Provide the (X, Y) coordinate of the cell's center where the given text is located.  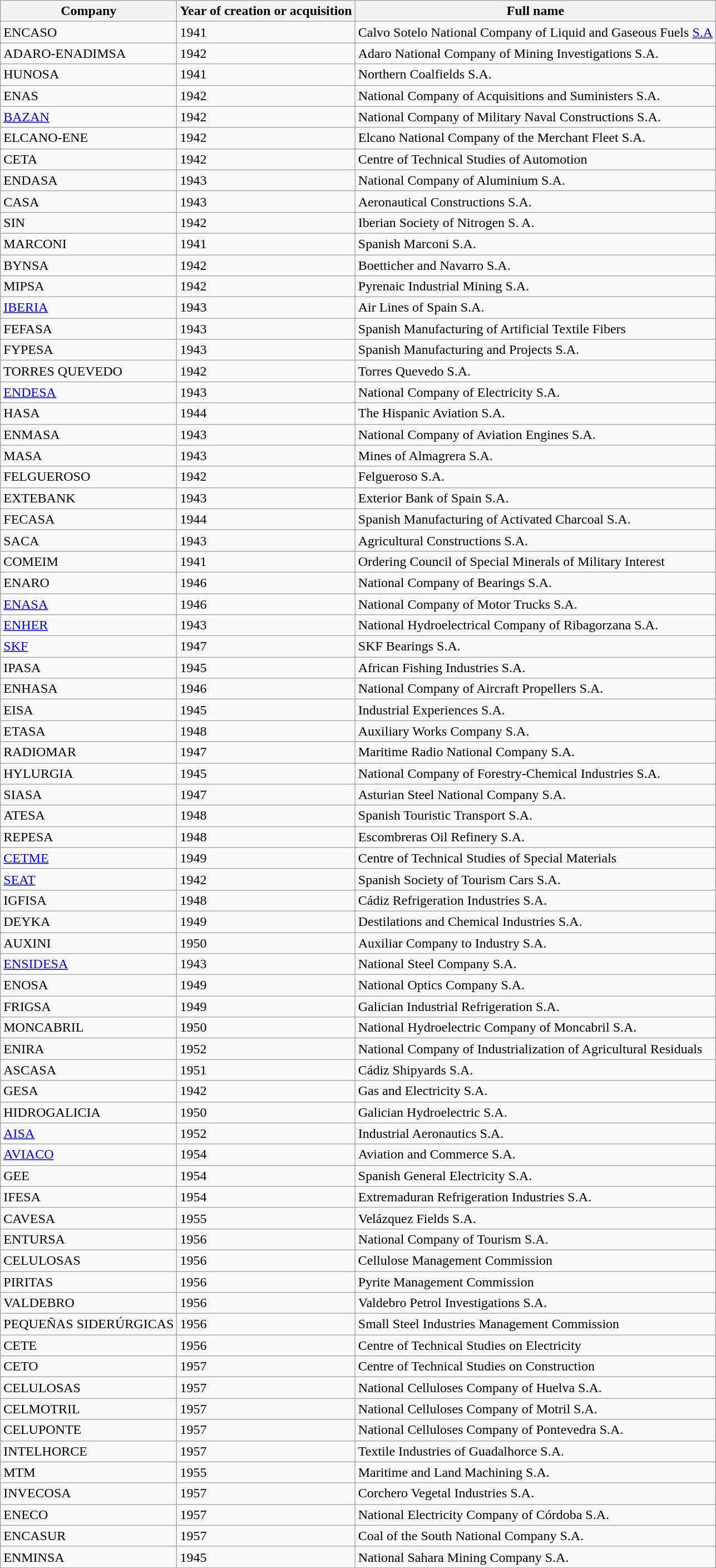
CAVESA (89, 1218)
Agricultural Constructions S.A. (535, 540)
HUNOSA (89, 75)
Torres Quevedo S.A. (535, 371)
ASCASA (89, 1070)
Centre of Technical Studies of Special Materials (535, 858)
Exterior Bank of Spain S.A. (535, 498)
REPESA (89, 837)
HASA (89, 413)
SIASA (89, 795)
ENIRA (89, 1049)
Aviation and Commerce S.A. (535, 1155)
PIRITAS (89, 1281)
Centre of Technical Studies on Electricity (535, 1345)
National Company of Acquisitions and Suministers S.A. (535, 96)
GEE (89, 1176)
Spanish Touristic Transport S.A. (535, 816)
National Company of Electricity S.A. (535, 392)
CETME (89, 858)
Boetticher and Navarro S.A. (535, 265)
Small Steel Industries Management Commission (535, 1324)
DEYKA (89, 921)
National Company of Aviation Engines S.A. (535, 435)
CELUPONTE (89, 1430)
1951 (266, 1070)
Centre of Technical Studies of Automotion (535, 159)
VALDEBRO (89, 1303)
IGFISA (89, 900)
Air Lines of Spain S.A. (535, 308)
ATESA (89, 816)
RADIOMAR (89, 752)
SACA (89, 540)
SIN (89, 223)
National Company of Forestry-Chemical Industries S.A. (535, 773)
National Sahara Mining Company S.A. (535, 1557)
Cádiz Shipyards S.A. (535, 1070)
HYLURGIA (89, 773)
ADARO-ENADIMSA (89, 53)
Maritime Radio National Company S.A. (535, 752)
Extremaduran Refrigeration Industries S.A. (535, 1197)
ENDASA (89, 180)
Escombreras Oil Refinery S.A. (535, 837)
Aeronautical Constructions S.A. (535, 201)
AISA (89, 1133)
MASA (89, 456)
African Fishing Industries S.A. (535, 668)
Spanish General Electricity S.A. (535, 1176)
CETA (89, 159)
Pyrenaic Industrial Mining S.A. (535, 287)
Valdebro Petrol Investigations S.A. (535, 1303)
FRIGSA (89, 1007)
National Company of Motor Trucks S.A. (535, 604)
Year of creation or acquisition (266, 11)
ENCASUR (89, 1536)
Iberian Society of Nitrogen S. A. (535, 223)
National Company of Aircraft Propellers S.A. (535, 689)
Auxiliar Company to Industry S.A. (535, 943)
EXTEBANK (89, 498)
SKF (89, 647)
INTELHORCE (89, 1451)
CASA (89, 201)
Pyrite Management Commission (535, 1281)
FELGUEROSO (89, 477)
The Hispanic Aviation S.A. (535, 413)
Cádiz Refrigeration Industries S.A. (535, 900)
ENOSA (89, 985)
Adaro National Company of Mining Investigations S.A. (535, 53)
Elcano National Company of the Merchant Fleet S.A. (535, 138)
MIPSA (89, 287)
ENHASA (89, 689)
COMEIM (89, 561)
Textile Industries of Guadalhorce S.A. (535, 1451)
National Company of Aluminium S.A. (535, 180)
MARCONI (89, 244)
CELMOTRIL (89, 1409)
CETE (89, 1345)
Spanish Manufacturing and Projects S.A. (535, 350)
AVIACO (89, 1155)
National Hydroelectric Company of Moncabril S.A. (535, 1028)
ENCASO (89, 32)
Coal of the South National Company S.A. (535, 1536)
Gas and Electricity S.A. (535, 1091)
National Celluloses Company of Huelva S.A. (535, 1388)
Maritime and Land Machining S.A. (535, 1472)
IFESA (89, 1197)
Company (89, 11)
ELCANO-ENE (89, 138)
BYNSA (89, 265)
National Electricity Company of Córdoba S.A. (535, 1515)
PEQUEÑAS SIDERÚRGICAS (89, 1324)
EISA (89, 710)
ENAS (89, 96)
National Company of Military Naval Constructions S.A. (535, 117)
ENASA (89, 604)
National Optics Company S.A. (535, 985)
AUXINI (89, 943)
FEFASA (89, 329)
Industrial Experiences S.A. (535, 710)
ENSIDESA (89, 964)
National Celluloses Company of Pontevedra S.A. (535, 1430)
Industrial Aeronautics S.A. (535, 1133)
ENDESA (89, 392)
Auxiliary Works Company S.A. (535, 731)
Spanish Marconi S.A. (535, 244)
Felgueroso S.A. (535, 477)
SEAT (89, 879)
Ordering Council of Special Minerals of Military Interest (535, 561)
Velázquez Fields S.A. (535, 1218)
IBERIA (89, 308)
Full name (535, 11)
MONCABRIL (89, 1028)
Northern Coalfields S.A. (535, 75)
National Celluloses Company of Motril S.A. (535, 1409)
INVECOSA (89, 1493)
National Company of Tourism S.A. (535, 1239)
Calvo Sotelo National Company of Liquid and Gaseous Fuels S.A (535, 32)
Spanish Society of Tourism Cars S.A. (535, 879)
ENMASA (89, 435)
Galician Industrial Refrigeration S.A. (535, 1007)
TORRES QUEVEDO (89, 371)
ENECO (89, 1515)
HIDROGALICIA (89, 1112)
National Steel Company S.A. (535, 964)
Spanish Manufacturing of Activated Charcoal S.A. (535, 519)
FECASA (89, 519)
Destilations and Chemical Industries S.A. (535, 921)
IPASA (89, 668)
National Hydroelectrical Company of Ribagorzana S.A. (535, 625)
ENMINSA (89, 1557)
National Company of Bearings S.A. (535, 583)
Spanish Manufacturing of Artificial Textile Fibers (535, 329)
MTM (89, 1472)
Asturian Steel National Company S.A. (535, 795)
Centre of Technical Studies on Construction (535, 1367)
ENTURSA (89, 1239)
Cellulose Management Commission (535, 1260)
Mines of Almagrera S.A. (535, 456)
CETO (89, 1367)
BAZAN (89, 117)
National Company of Industrialization of Agricultural Residuals (535, 1049)
GESA (89, 1091)
ETASA (89, 731)
ENHER (89, 625)
ENARO (89, 583)
SKF Bearings S.A. (535, 647)
Corchero Vegetal Industries S.A. (535, 1493)
Galician Hydroelectric S.A. (535, 1112)
FYPESA (89, 350)
